Extract the (x, y) coordinate from the center of the cell holding the provided text.  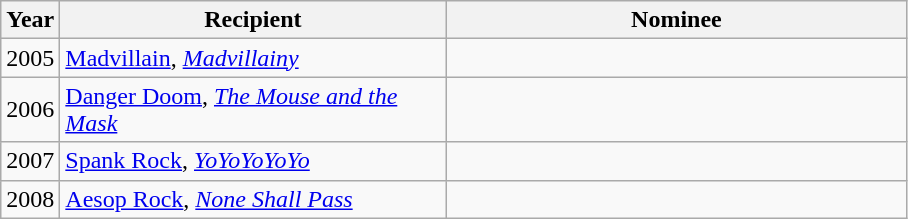
Recipient (253, 20)
Madvillain, Madvillainy (253, 58)
Nominee (676, 20)
2006 (30, 110)
Spank Rock, YoYoYoYoYo (253, 161)
2005 (30, 58)
Year (30, 20)
Aesop Rock, None Shall Pass (253, 199)
2008 (30, 199)
2007 (30, 161)
Danger Doom, The Mouse and the Mask (253, 110)
